Output the [X, Y] coordinate of the center of the cell containing the given text.  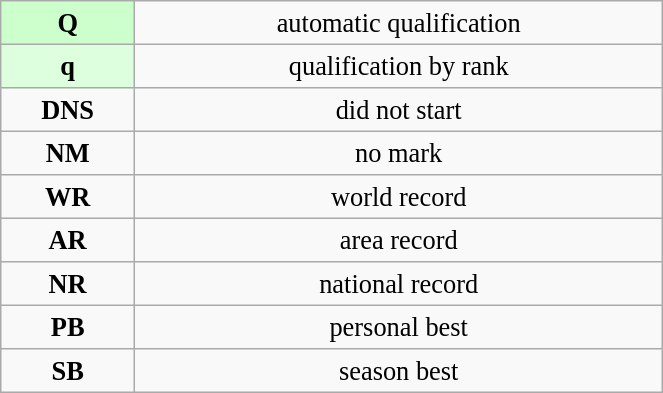
PB [68, 327]
world record [399, 197]
NM [68, 153]
season best [399, 371]
DNS [68, 109]
national record [399, 284]
Q [68, 22]
SB [68, 371]
did not start [399, 109]
area record [399, 240]
automatic qualification [399, 22]
q [68, 66]
no mark [399, 153]
qualification by rank [399, 66]
WR [68, 197]
NR [68, 284]
personal best [399, 327]
AR [68, 240]
